Determine the (x, y) coordinate at the center of the cell enclosing the given text.  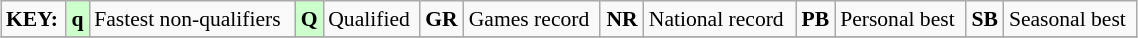
KEY: (34, 19)
Personal best (900, 19)
Qualified (371, 19)
GR (442, 19)
PB (816, 19)
Games record (532, 19)
NR (622, 19)
Seasonal best (1070, 19)
q (78, 19)
SB (985, 19)
Q (309, 19)
National record (720, 19)
Fastest non-qualifiers (192, 19)
